Detect which cell encompasses the target text, then output its [x, y] center coordinate. 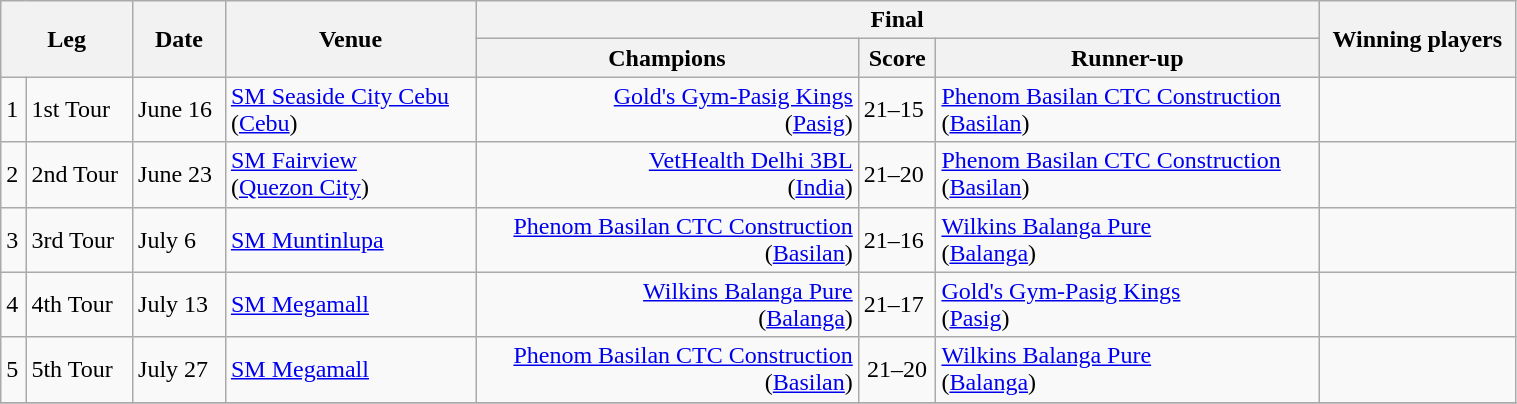
21–17 [897, 304]
4 [14, 304]
Score [897, 58]
Runner-up [1128, 58]
SM Muntinlupa [350, 240]
July 6 [180, 240]
July 13 [180, 304]
July 27 [180, 370]
3rd Tour [80, 240]
Venue [350, 39]
SM Fairview(Quezon City) [350, 174]
4th Tour [80, 304]
3 [14, 240]
Champions [668, 58]
5 [14, 370]
SM Seaside City Cebu(Cebu) [350, 110]
1 [14, 110]
Leg [67, 39]
Final [898, 20]
2 [14, 174]
Winning players [1418, 39]
VetHealth Delhi 3BL(India) [668, 174]
1st Tour [80, 110]
21–16 [897, 240]
21–15 [897, 110]
5th Tour [80, 370]
June 16 [180, 110]
Date [180, 39]
June 23 [180, 174]
2nd Tour [80, 174]
